Output the (x, y) coordinate of the center of the cell containing the given text.  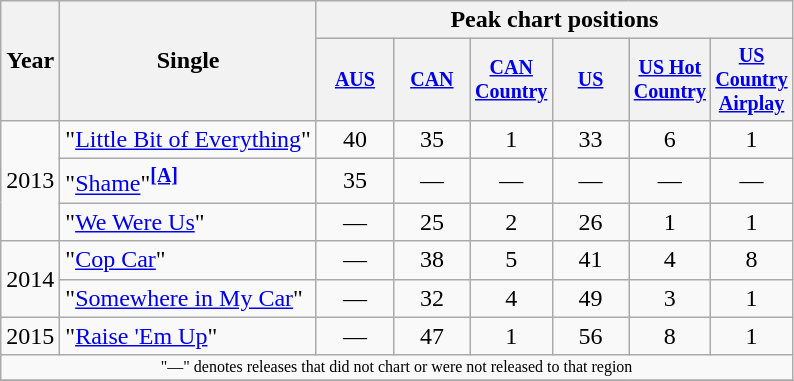
"Little Bit of Everything" (188, 139)
38 (432, 260)
3 (670, 298)
CAN (432, 80)
6 (670, 139)
49 (590, 298)
5 (511, 260)
40 (354, 139)
"We Were Us" (188, 222)
US Country Airplay (752, 80)
CAN Country (511, 80)
Year (30, 61)
26 (590, 222)
2015 (30, 336)
41 (590, 260)
US (590, 80)
32 (432, 298)
33 (590, 139)
47 (432, 336)
Single (188, 61)
"Cop Car" (188, 260)
"—" denotes releases that did not chart or were not released to that region (397, 367)
2 (511, 222)
25 (432, 222)
2014 (30, 279)
56 (590, 336)
"Somewhere in My Car" (188, 298)
"Shame"[A] (188, 180)
"Raise 'Em Up" (188, 336)
2013 (30, 180)
US Hot Country (670, 80)
AUS (354, 80)
Peak chart positions (554, 20)
